Determine the (x, y) coordinate at the center of the cell enclosing the given text.  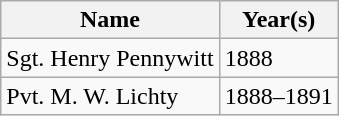
Sgt. Henry Pennywitt (110, 58)
1888–1891 (278, 96)
Year(s) (278, 20)
1888 (278, 58)
Name (110, 20)
Pvt. M. W. Lichty (110, 96)
